Pinpoint the cell where the given text exists, returning its [X, Y] midpoint coordinate. 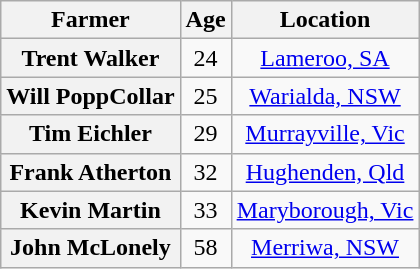
Warialda, NSW [325, 96]
Tim Eichler [90, 134]
24 [206, 58]
Farmer [90, 20]
29 [206, 134]
Age [206, 20]
32 [206, 172]
Will PoppCollar [90, 96]
Murrayville, Vic [325, 134]
Location [325, 20]
58 [206, 248]
Kevin Martin [90, 210]
Frank Atherton [90, 172]
Maryborough, Vic [325, 210]
25 [206, 96]
John McLonely [90, 248]
Hughenden, Qld [325, 172]
Merriwa, NSW [325, 248]
Lameroo, SA [325, 58]
Trent Walker [90, 58]
33 [206, 210]
